Locate the cell with the specified text and output its (x, y) center coordinate. 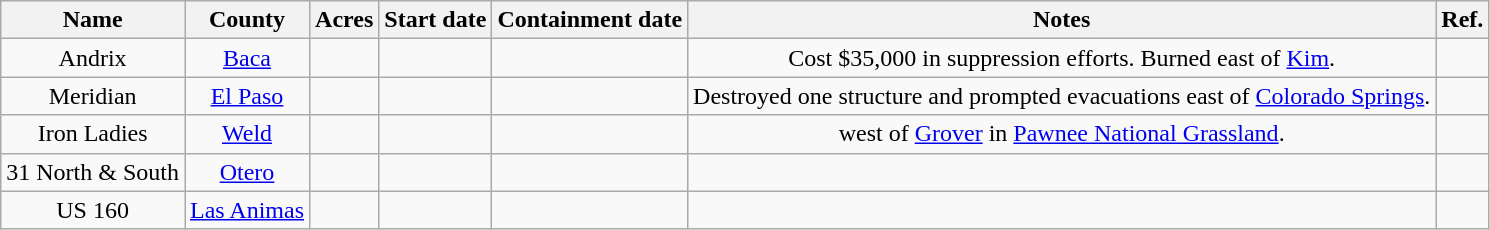
Ref. (1462, 20)
Acres (344, 20)
Name (93, 20)
Meridian (93, 96)
31 North & South (93, 172)
Las Animas (246, 210)
County (246, 20)
Containment date (590, 20)
Andrix (93, 58)
Weld (246, 134)
west of Grover in Pawnee National Grassland. (1062, 134)
Notes (1062, 20)
US 160 (93, 210)
Start date (436, 20)
Otero (246, 172)
Cost $35,000 in suppression efforts. Burned east of Kim. (1062, 58)
Destroyed one structure and prompted evacuations east of Colorado Springs. (1062, 96)
Baca (246, 58)
Iron Ladies (93, 134)
El Paso (246, 96)
